Locate the cell with the specified text and output its (x, y) center coordinate. 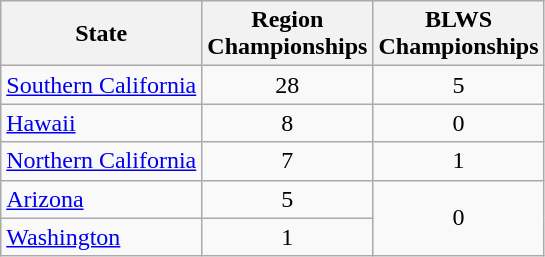
BLWSChampionships (458, 34)
8 (288, 123)
State (102, 34)
28 (288, 85)
RegionChampionships (288, 34)
Washington (102, 237)
Arizona (102, 199)
7 (288, 161)
Southern California (102, 85)
Northern California (102, 161)
Hawaii (102, 123)
